Search for the cell housing the specified text and yield its [X, Y] center coordinate. 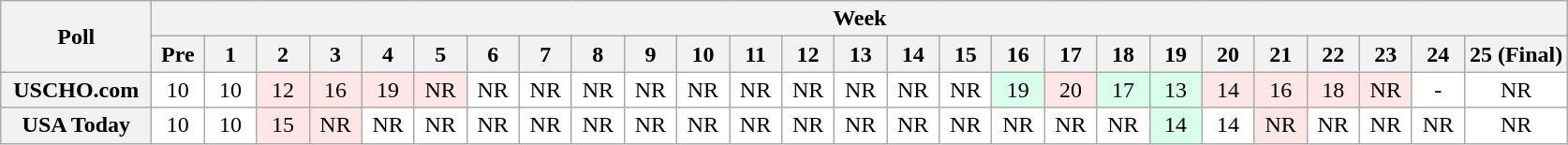
USA Today [77, 125]
8 [598, 54]
23 [1385, 54]
Week [860, 19]
5 [440, 54]
6 [493, 54]
9 [650, 54]
4 [388, 54]
25 (Final) [1516, 54]
7 [545, 54]
Pre [178, 54]
USCHO.com [77, 90]
11 [755, 54]
24 [1438, 54]
22 [1333, 54]
2 [283, 54]
21 [1280, 54]
- [1438, 90]
3 [335, 54]
1 [230, 54]
Poll [77, 36]
